Identify which cell holds the provided text, then report its [x, y] central coordinate. 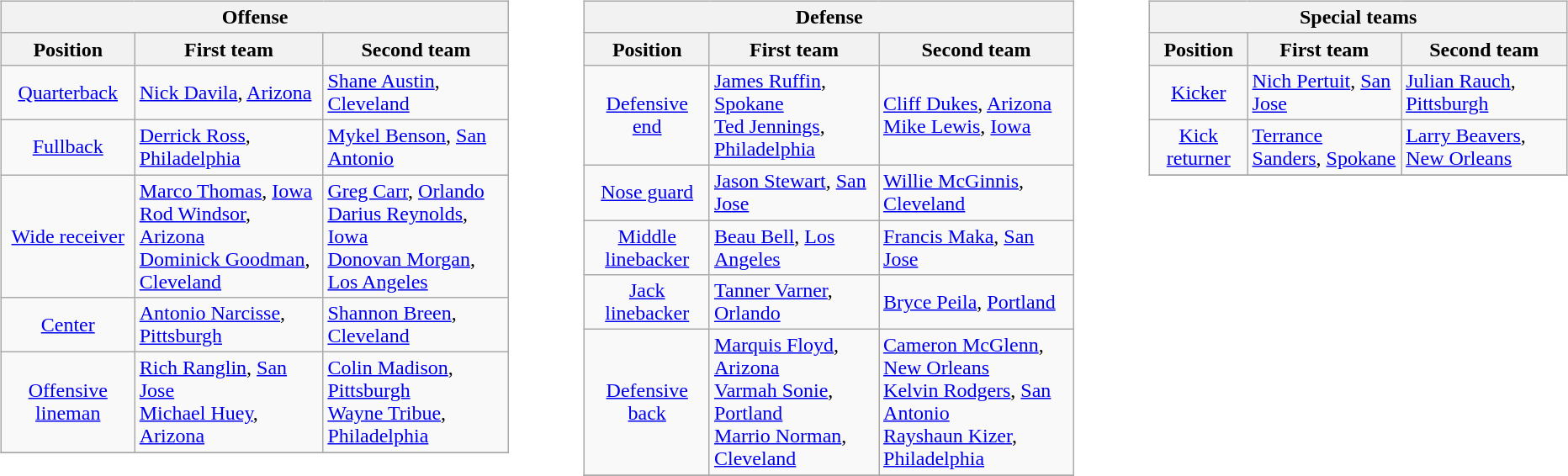
Francis Maka, San Jose [977, 247]
Shannon Breen, Cleveland [416, 325]
Jack linebacker [647, 303]
Marco Thomas, IowaRod Windsor, ArizonaDominick Goodman, Cleveland [229, 236]
Special teams [1358, 17]
Greg Carr, OrlandoDarius Reynolds, IowaDonovan Morgan, Los Angeles [416, 236]
Quarterback [67, 93]
Terrance Sanders, Spokane [1324, 146]
Defensive back [647, 402]
Wide receiver [67, 236]
Defensive end [647, 114]
Middle linebacker [647, 247]
Jason Stewart, San Jose [794, 192]
James Ruffin, SpokaneTed Jennings, Philadelphia [794, 114]
Cameron McGlenn, New OrleansKelvin Rodgers, San AntonioRayshaun Kizer, Philadelphia [977, 402]
Bryce Peila, Portland [977, 303]
Colin Madison, PittsburghWayne Tribue, Philadelphia [416, 402]
Willie McGinnis, Cleveland [977, 192]
Nick Davila, Arizona [229, 93]
Kick returner [1198, 146]
Derrick Ross, Philadelphia [229, 146]
Mykel Benson, San Antonio [416, 146]
Cliff Dukes, ArizonaMike Lewis, Iowa [977, 114]
Shane Austin, Cleveland [416, 93]
Tanner Varner, Orlando [794, 303]
Fullback [67, 146]
Nose guard [647, 192]
Offense [255, 17]
Nich Pertuit, San Jose [1324, 93]
Antonio Narcisse, Pittsburgh [229, 325]
Rich Ranglin, San JoseMichael Huey, Arizona [229, 402]
Marquis Floyd, ArizonaVarmah Sonie, PortlandMarrio Norman, Cleveland [794, 402]
Julian Rauch, Pittsburgh [1484, 93]
Larry Beavers, New Orleans [1484, 146]
Kicker [1198, 93]
Beau Bell, Los Angeles [794, 247]
Center [67, 325]
Offensive lineman [67, 402]
Defense [829, 17]
